Return the (x, y) coordinate for the center point of the cell that contains the specified text.  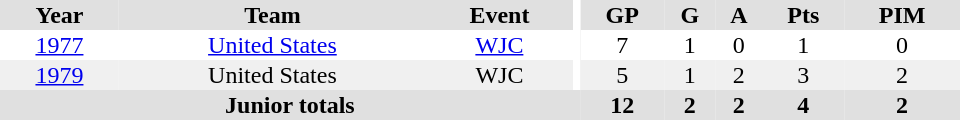
A (738, 15)
5 (622, 75)
G (690, 15)
4 (804, 105)
12 (622, 105)
7 (622, 45)
1977 (60, 45)
1979 (60, 75)
Pts (804, 15)
3 (804, 75)
Year (60, 15)
Event (500, 15)
Team (272, 15)
PIM (902, 15)
GP (622, 15)
Junior totals (290, 105)
